For the text-containing cell, return its midpoint in (X, Y) coordinate format. 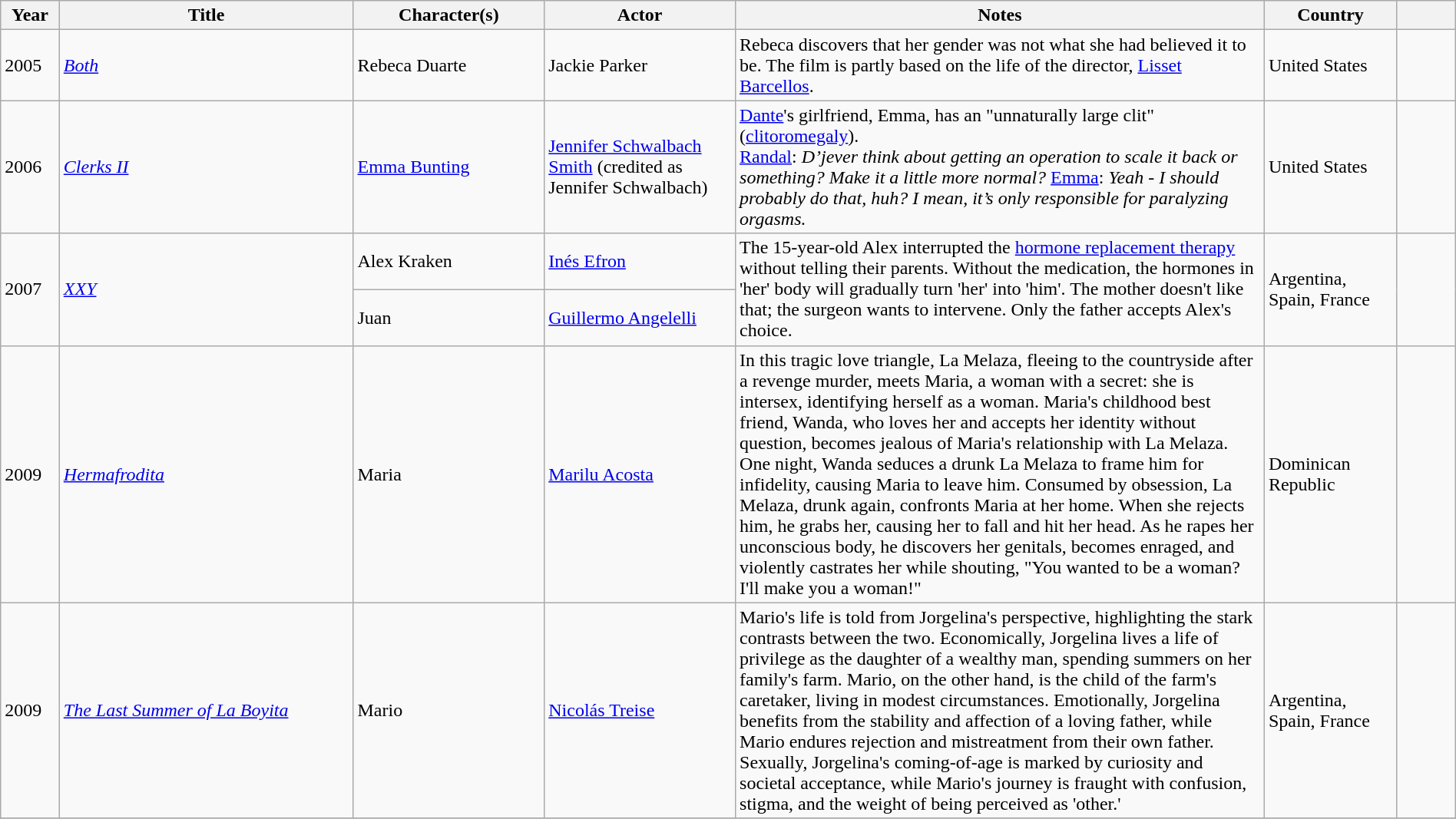
Clerks II (206, 167)
The Last Summer of La Boyita (206, 711)
Rebeca discovers that her gender was not what she had believed it to be. The film is partly based on the life of the director, Lisset Barcellos. (1000, 65)
Guillermo Angelelli (640, 318)
Emma Bunting (448, 167)
2005 (31, 65)
Both (206, 65)
2007 (31, 289)
Rebeca Duarte (448, 65)
Hermafrodita (206, 474)
Marilu Acosta (640, 474)
Country (1330, 15)
Jennifer Schwalbach Smith (credited as Jennifer Schwalbach) (640, 167)
Inés Efron (640, 261)
Nicolás Treise (640, 711)
Alex Kraken (448, 261)
Character(s) (448, 15)
2006 (31, 167)
Actor (640, 15)
Year (31, 15)
Jackie Parker (640, 65)
Notes (1000, 15)
Maria (448, 474)
Title (206, 15)
Dominican Republic (1330, 474)
XXY (206, 289)
Mario (448, 711)
Juan (448, 318)
